Determine the (x, y) coordinate at the center of the cell enclosing the given text.  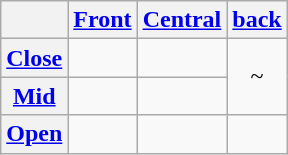
~ (257, 77)
Mid (34, 96)
back (257, 20)
Close (34, 58)
Open (34, 134)
Central (182, 20)
Front (102, 20)
